Scan for the cell matching the given text and deliver its (X, Y) coordinate at center. 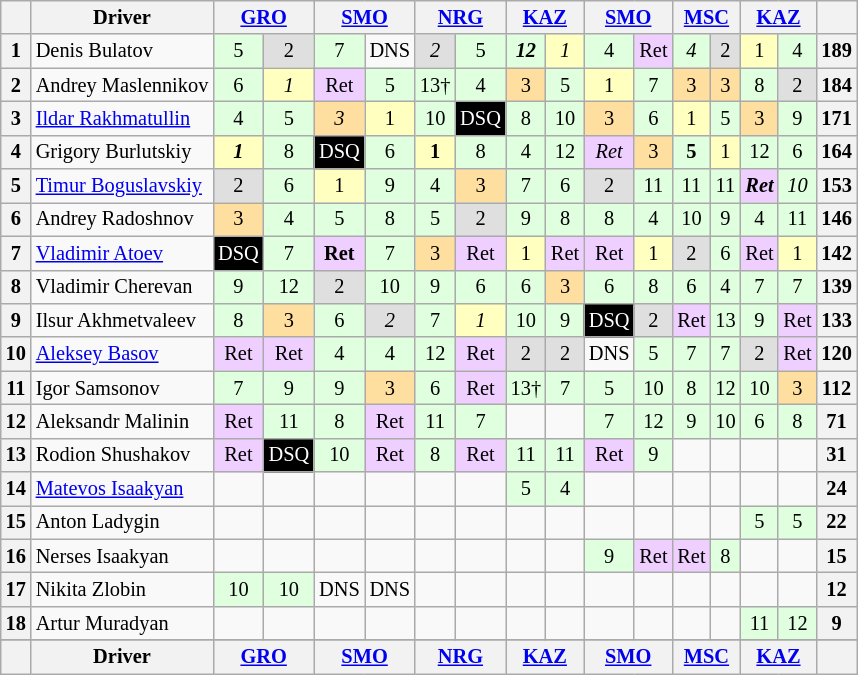
Aleksandr Malinin (122, 421)
Andrey Maslennikov (122, 85)
31 (836, 455)
Vladimir Cherevan (122, 287)
153 (836, 186)
18 (16, 623)
Denis Bulatov (122, 51)
Timur Boguslavskiy (122, 186)
120 (836, 354)
Rodion Shushakov (122, 455)
Andrey Radoshnov (122, 219)
17 (16, 589)
Matevos Isaakyan (122, 489)
24 (836, 489)
171 (836, 118)
Anton Ladygin (122, 522)
189 (836, 51)
142 (836, 253)
Nerses Isaakyan (122, 556)
Ildar Rakhmatullin (122, 118)
Igor Samsonov (122, 388)
71 (836, 421)
14 (16, 489)
Aleksey Basov (122, 354)
Grigory Burlutskiy (122, 152)
16 (16, 556)
139 (836, 287)
112 (836, 388)
133 (836, 320)
164 (836, 152)
Nikita Zlobin (122, 589)
Artur Muradyan (122, 623)
Ilsur Akhmetvaleev (122, 320)
22 (836, 522)
184 (836, 85)
146 (836, 219)
Vladimir Atoev (122, 253)
